Capture the cell that displays the provided text and extract its [x, y] central coordinate. 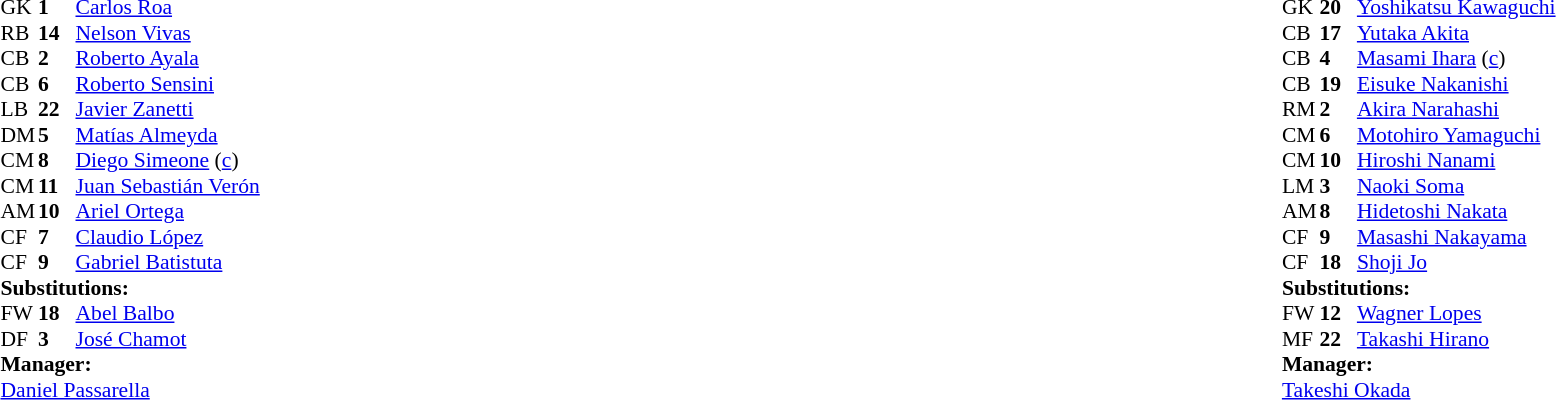
LM [1301, 186]
Wagner Lopes [1456, 313]
Roberto Sensini [168, 84]
José Chamot [168, 339]
Eisuke Nakanishi [1456, 84]
DM [19, 135]
Yutaka Akita [1456, 33]
Hiroshi Nanami [1456, 161]
Hidetoshi Nakata [1456, 211]
17 [1338, 33]
12 [1338, 313]
19 [1338, 84]
Masami Ihara (c) [1456, 59]
5 [57, 135]
DF [19, 339]
Roberto Ayala [168, 59]
Matías Almeyda [168, 135]
Abel Balbo [168, 313]
RB [19, 33]
Shoji Jo [1456, 263]
LB [19, 109]
Takashi Hirano [1456, 339]
Ariel Ortega [168, 211]
Gabriel Batistuta [168, 263]
Claudio López [168, 237]
Masashi Nakayama [1456, 237]
Akira Narahashi [1456, 109]
4 [1338, 59]
Juan Sebastián Verón [168, 186]
14 [57, 33]
7 [57, 237]
MF [1301, 339]
Naoki Soma [1456, 186]
Diego Simeone (c) [168, 161]
RM [1301, 109]
Javier Zanetti [168, 109]
11 [57, 186]
Nelson Vivas [168, 33]
Motohiro Yamaguchi [1456, 135]
